Extract the (X, Y) coordinate from the center of the cell holding the provided text.  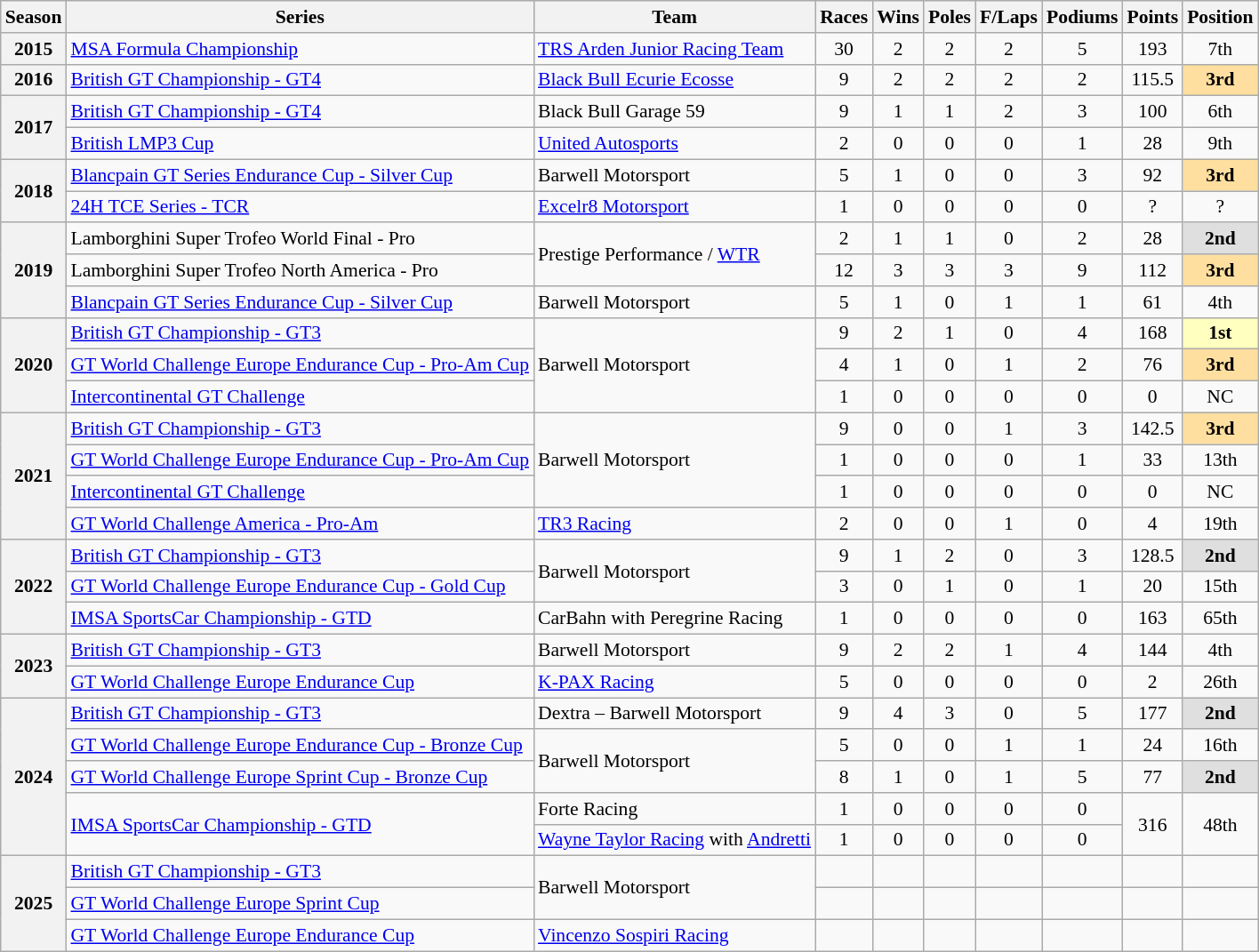
GT World Challenge Europe Endurance Cup - Bronze Cup (300, 746)
GT World Challenge America - Pro-Am (300, 524)
2017 (34, 128)
33 (1152, 460)
316 (1152, 825)
Prestige Performance / WTR (674, 254)
61 (1152, 302)
2016 (34, 80)
Lamborghini Super Trofeo North America - Pro (300, 270)
8 (844, 777)
CarBahn with Peregrine Racing (674, 619)
Poles (950, 17)
2022 (34, 587)
2024 (34, 777)
24H TCE Series - TCR (300, 207)
128.5 (1152, 556)
163 (1152, 619)
142.5 (1152, 428)
Lamborghini Super Trofeo World Final - Pro (300, 239)
92 (1152, 175)
26th (1220, 682)
15th (1220, 587)
76 (1152, 365)
Dextra – Barwell Motorsport (674, 714)
2018 (34, 190)
20 (1152, 587)
30 (844, 49)
100 (1152, 112)
16th (1220, 746)
19th (1220, 524)
9th (1220, 144)
TR3 Racing (674, 524)
GT World Challenge Europe Sprint Cup (300, 904)
77 (1152, 777)
65th (1220, 619)
Season (34, 17)
112 (1152, 270)
British LMP3 Cup (300, 144)
7th (1220, 49)
United Autosports (674, 144)
2025 (34, 903)
Races (844, 17)
Excelr8 Motorsport (674, 207)
Black Bull Garage 59 (674, 112)
144 (1152, 651)
Vincenzo Sospiri Racing (674, 935)
Podiums (1083, 17)
Wins (898, 17)
Position (1220, 17)
F/Laps (1008, 17)
GT World Challenge Europe Sprint Cup - Bronze Cup (300, 777)
6th (1220, 112)
Forte Racing (674, 809)
Wayne Taylor Racing with Andretti (674, 840)
115.5 (1152, 80)
Series (300, 17)
1st (1220, 333)
K-PAX Racing (674, 682)
2021 (34, 476)
2023 (34, 667)
2019 (34, 270)
193 (1152, 49)
12 (844, 270)
TRS Arden Junior Racing Team (674, 49)
Points (1152, 17)
168 (1152, 333)
48th (1220, 825)
24 (1152, 746)
2015 (34, 49)
GT World Challenge Europe Endurance Cup - Gold Cup (300, 587)
Team (674, 17)
177 (1152, 714)
MSA Formula Championship (300, 49)
Black Bull Ecurie Ecosse (674, 80)
13th (1220, 460)
2020 (34, 364)
